Identify which cell holds the provided text, then report its [x, y] central coordinate. 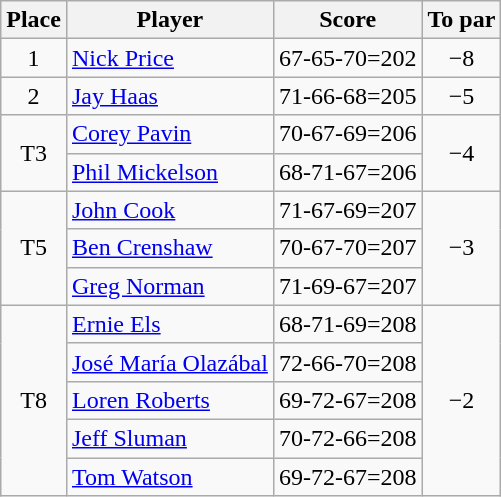
Phil Mickelson [170, 172]
T5 [34, 248]
Score [348, 20]
71-67-69=207 [348, 210]
Nick Price [170, 58]
72-66-70=208 [348, 362]
To par [462, 20]
−4 [462, 153]
T8 [34, 400]
71-69-67=207 [348, 286]
Player [170, 20]
Place [34, 20]
−5 [462, 96]
70-67-69=206 [348, 134]
T3 [34, 153]
Corey Pavin [170, 134]
Greg Norman [170, 286]
Jeff Sluman [170, 438]
70-67-70=207 [348, 248]
Tom Watson [170, 477]
71-66-68=205 [348, 96]
1 [34, 58]
José María Olazábal [170, 362]
John Cook [170, 210]
−3 [462, 248]
Jay Haas [170, 96]
Ernie Els [170, 324]
−8 [462, 58]
67-65-70=202 [348, 58]
Loren Roberts [170, 400]
70-72-66=208 [348, 438]
−2 [462, 400]
68-71-69=208 [348, 324]
2 [34, 96]
68-71-67=206 [348, 172]
Ben Crenshaw [170, 248]
